For the text-containing cell, return its midpoint in [x, y] coordinate format. 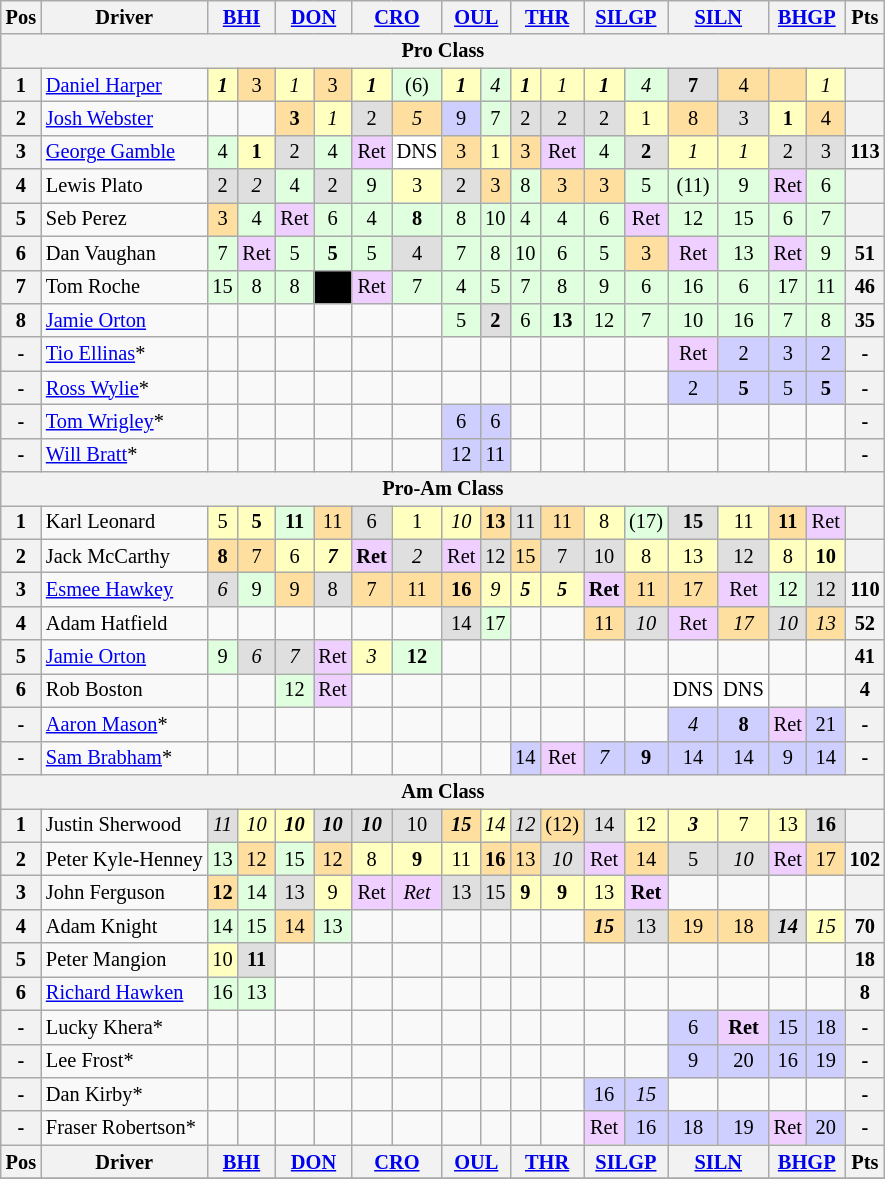
35 [865, 320]
(11) [693, 186]
70 [865, 926]
Josh Webster [124, 118]
Dan Vaughan [124, 253]
Adam Knight [124, 926]
Daniel Harper [124, 85]
Karl Leonard [124, 522]
Lee Frost* [124, 1061]
Tio Ellinas* [124, 354]
(6) [417, 85]
Fraser Robertson* [124, 1128]
George Gamble [124, 152]
41 [865, 657]
Peter Kyle-Henney [124, 859]
Jack McCarthy [124, 556]
Aaron Mason* [124, 724]
51 [865, 253]
110 [865, 589]
(12) [562, 825]
Tom Wrigley* [124, 421]
Pro-Am Class [443, 489]
Will Bratt* [124, 455]
Pro Class [443, 51]
Am Class [443, 791]
Esmee Hawkey [124, 589]
Adam Hatfield [124, 623]
Sam Brabham* [124, 758]
113 [865, 152]
John Ferguson [124, 892]
Dan Kirby* [124, 1094]
Tom Roche [124, 287]
(17) [646, 522]
Richard Hawken [124, 993]
52 [865, 623]
21 [826, 724]
Peter Mangion [124, 960]
Rob Boston [124, 690]
Ross Wylie* [124, 388]
Lewis Plato [124, 186]
Justin Sherwood [124, 825]
Lucky Khera* [124, 1027]
46 [865, 287]
102 [865, 859]
Seb Perez [124, 219]
